Scan for the cell matching the given text and deliver its (x, y) coordinate at center. 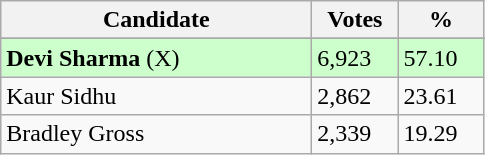
6,923 (355, 58)
57.10 (441, 58)
19.29 (441, 134)
2,339 (355, 134)
Devi Sharma (X) (156, 58)
Bradley Gross (156, 134)
Candidate (156, 20)
2,862 (355, 96)
% (441, 20)
Kaur Sidhu (156, 96)
Votes (355, 20)
23.61 (441, 96)
